Output the [x, y] coordinate of the center of the cell containing the given text.  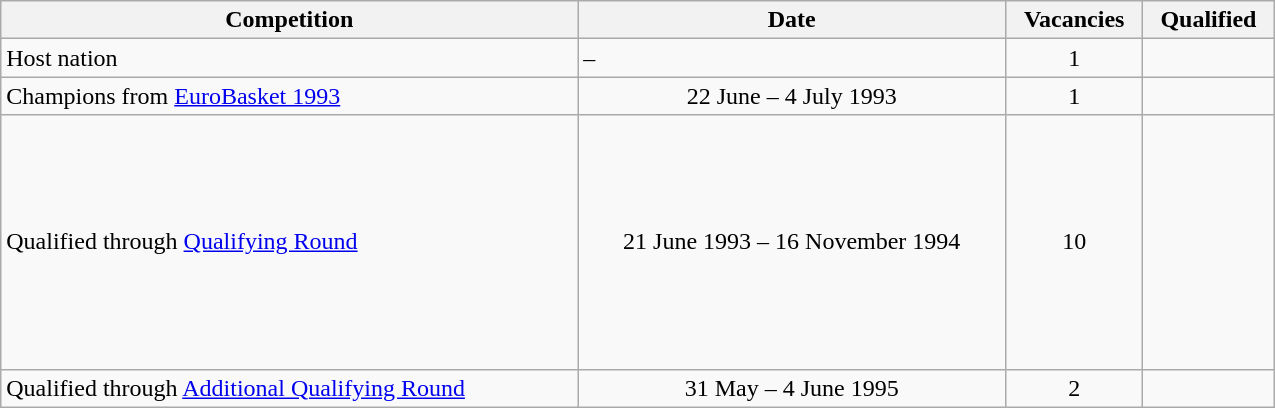
– [792, 58]
Date [792, 20]
2 [1074, 388]
Vacancies [1074, 20]
Qualified through Qualifying Round [290, 242]
31 May – 4 June 1995 [792, 388]
Competition [290, 20]
21 June 1993 – 16 November 1994 [792, 242]
Qualified [1209, 20]
Host nation [290, 58]
Qualified through Additional Qualifying Round [290, 388]
Champions from EuroBasket 1993 [290, 96]
10 [1074, 242]
22 June – 4 July 1993 [792, 96]
